For the text-containing cell, return its midpoint in [X, Y] coordinate format. 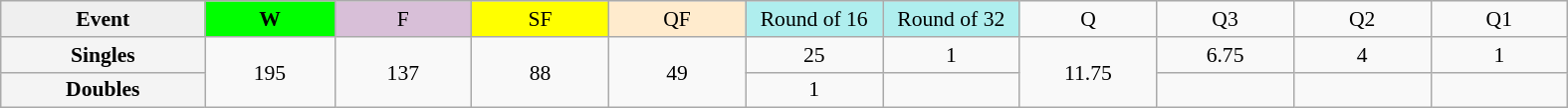
Q2 [1362, 19]
49 [677, 72]
6.75 [1226, 55]
Q1 [1499, 19]
Singles [104, 55]
Doubles [104, 90]
Q3 [1226, 19]
88 [541, 72]
137 [403, 72]
Event [104, 19]
11.75 [1088, 72]
Q [1088, 19]
4 [1362, 55]
W [270, 19]
QF [677, 19]
25 [814, 55]
Round of 16 [814, 19]
F [403, 19]
Round of 32 [951, 19]
SF [541, 19]
195 [270, 72]
